Provide the (x, y) coordinate of the cell's center where the given text is located.  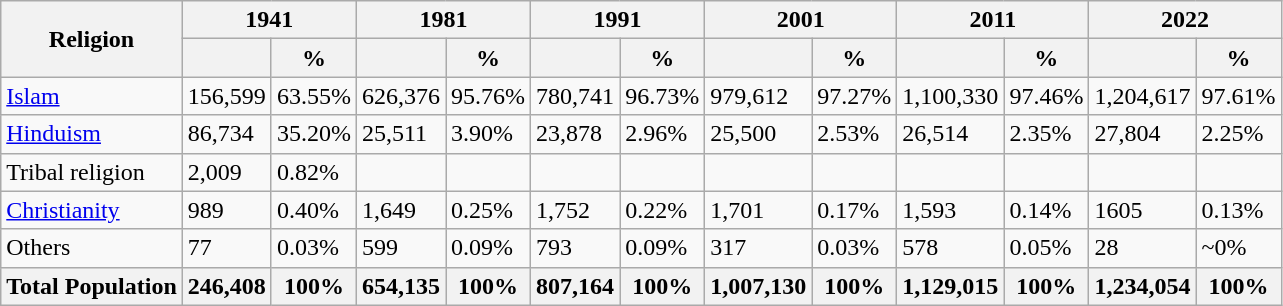
96.73% (662, 96)
Hinduism (92, 134)
2001 (801, 20)
27,804 (1142, 134)
86,734 (226, 134)
0.22% (662, 210)
0.40% (314, 210)
1,234,054 (1142, 286)
0.17% (854, 210)
793 (576, 248)
156,599 (226, 96)
1605 (1142, 210)
0.82% (314, 172)
2.25% (1238, 134)
599 (400, 248)
97.46% (1046, 96)
1,593 (950, 210)
780,741 (576, 96)
35.20% (314, 134)
317 (758, 248)
1,752 (576, 210)
1,007,130 (758, 286)
2011 (993, 20)
1981 (443, 20)
2022 (1185, 20)
Total Population (92, 286)
1,204,617 (1142, 96)
654,135 (400, 286)
246,408 (226, 286)
0.14% (1046, 210)
2.96% (662, 134)
77 (226, 248)
578 (950, 248)
26,514 (950, 134)
2.35% (1046, 134)
95.76% (488, 96)
0.05% (1046, 248)
979,612 (758, 96)
23,878 (576, 134)
Others (92, 248)
3.90% (488, 134)
2,009 (226, 172)
28 (1142, 248)
63.55% (314, 96)
1,649 (400, 210)
1,701 (758, 210)
0.25% (488, 210)
~0% (1238, 248)
1941 (269, 20)
1991 (618, 20)
807,164 (576, 286)
97.61% (1238, 96)
25,500 (758, 134)
2.53% (854, 134)
Islam (92, 96)
Religion (92, 39)
25,511 (400, 134)
Tribal religion (92, 172)
1,100,330 (950, 96)
Christianity (92, 210)
1,129,015 (950, 286)
0.13% (1238, 210)
989 (226, 210)
626,376 (400, 96)
97.27% (854, 96)
